Locate the cell with the specified text and output its (x, y) center coordinate. 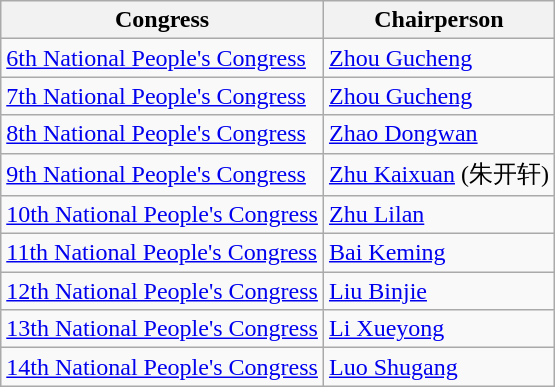
10th National People's Congress (162, 215)
Li Xueyong (438, 329)
Congress (162, 20)
Chairperson (438, 20)
11th National People's Congress (162, 253)
8th National People's Congress (162, 134)
12th National People's Congress (162, 291)
9th National People's Congress (162, 174)
7th National People's Congress (162, 96)
Zhu Lilan (438, 215)
6th National People's Congress (162, 58)
Zhu Kaixuan (朱开轩) (438, 174)
Liu Binjie (438, 291)
14th National People's Congress (162, 367)
Bai Keming (438, 253)
Luo Shugang (438, 367)
13th National People's Congress (162, 329)
Zhao Dongwan (438, 134)
